Return the (X, Y) coordinate for the center point of the cell that contains the specified text.  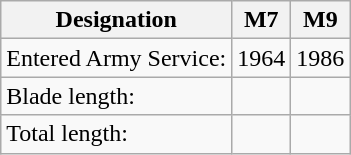
Entered Army Service: (116, 58)
Blade length: (116, 96)
Designation (116, 20)
M7 (262, 20)
Total length: (116, 134)
1964 (262, 58)
1986 (320, 58)
M9 (320, 20)
